Find where the given text appears and provide that cell's center as [X, Y] coordinate. 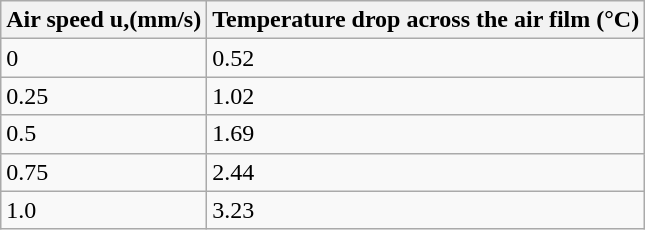
0.25 [104, 96]
0.52 [426, 58]
1.02 [426, 96]
1.0 [104, 210]
0.75 [104, 172]
0.5 [104, 134]
3.23 [426, 210]
0 [104, 58]
Air speed u,(mm/s) [104, 20]
Temperature drop across the air film (°C) [426, 20]
1.69 [426, 134]
2.44 [426, 172]
